Extract the [X, Y] coordinate from the center of the cell holding the provided text.  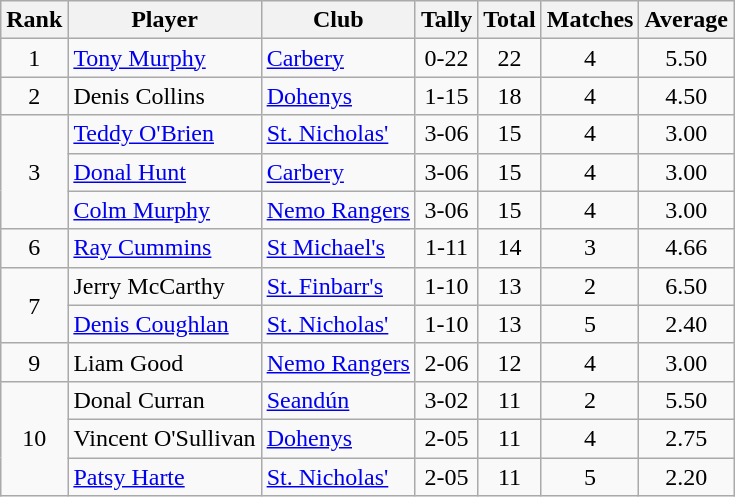
Liam Good [164, 362]
2.40 [686, 324]
12 [510, 362]
1-15 [446, 96]
Average [686, 20]
Seandún [338, 400]
10 [34, 438]
3-02 [446, 400]
Jerry McCarthy [164, 286]
6.50 [686, 286]
2-06 [446, 362]
Donal Hunt [164, 172]
Patsy Harte [164, 477]
1 [34, 58]
2.75 [686, 438]
1-11 [446, 248]
6 [34, 248]
Club [338, 20]
Tally [446, 20]
Total [510, 20]
Donal Curran [164, 400]
St Michael's [338, 248]
Denis Collins [164, 96]
7 [34, 305]
Colm Murphy [164, 210]
18 [510, 96]
2.20 [686, 477]
22 [510, 58]
4.50 [686, 96]
Matches [590, 20]
St. Finbarr's [338, 286]
Ray Cummins [164, 248]
9 [34, 362]
4.66 [686, 248]
Player [164, 20]
0-22 [446, 58]
Rank [34, 20]
Denis Coughlan [164, 324]
14 [510, 248]
Teddy O'Brien [164, 134]
Vincent O'Sullivan [164, 438]
Tony Murphy [164, 58]
